Determine the (X, Y) coordinate at the center of the cell enclosing the given text.  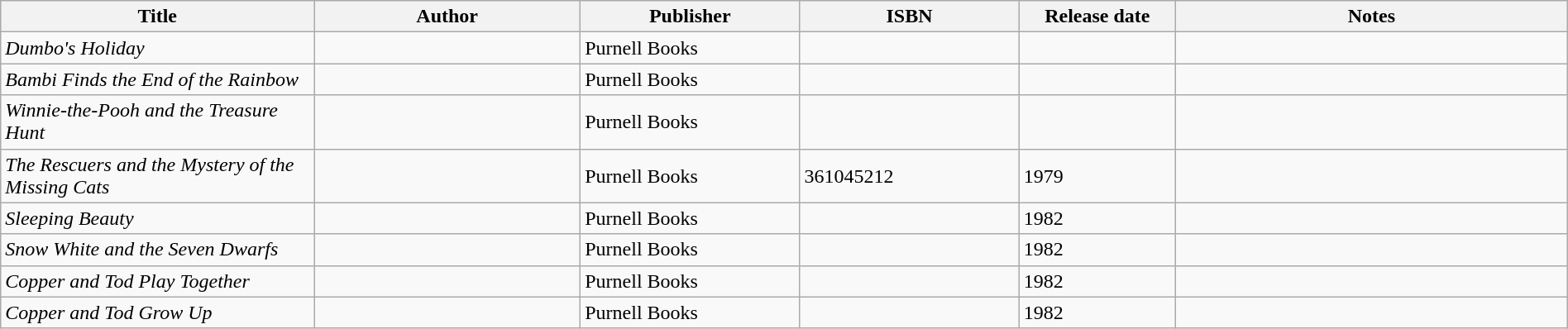
Copper and Tod Play Together (157, 281)
Bambi Finds the End of the Rainbow (157, 79)
Release date (1097, 17)
Snow White and the Seven Dwarfs (157, 250)
Sleeping Beauty (157, 218)
Publisher (690, 17)
1979 (1097, 175)
The Rescuers and the Mystery of the Missing Cats (157, 175)
ISBN (910, 17)
Dumbo's Holiday (157, 48)
Copper and Tod Grow Up (157, 312)
Notes (1372, 17)
Author (447, 17)
Title (157, 17)
361045212 (910, 175)
Winnie-the-Pooh and the Treasure Hunt (157, 122)
